Output the (x, y) coordinate of the center of the cell containing the given text.  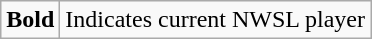
Bold (30, 20)
Indicates current NWSL player (216, 20)
